Provide the [x, y] coordinate of the cell's center where the given text is located.  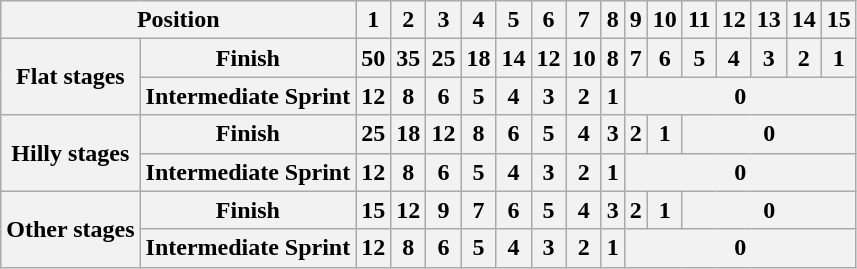
Position [178, 20]
35 [408, 58]
11 [699, 20]
Flat stages [70, 77]
Other stages [70, 229]
Hilly stages [70, 153]
13 [768, 20]
50 [374, 58]
